Provide the (X, Y) coordinate of the cell's center where the given text is located.  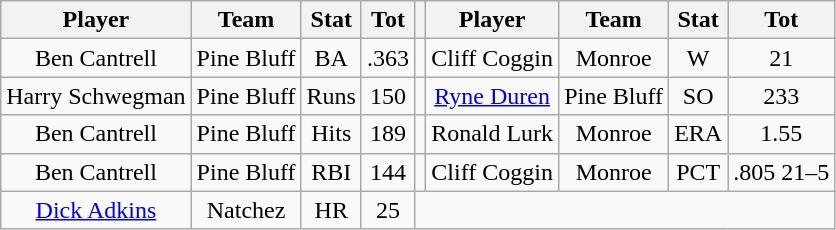
189 (388, 134)
25 (388, 210)
Hits (331, 134)
PCT (698, 172)
Dick Adkins (96, 210)
Ryne Duren (492, 96)
BA (331, 58)
HR (331, 210)
233 (782, 96)
W (698, 58)
.805 21–5 (782, 172)
Runs (331, 96)
.363 (388, 58)
1.55 (782, 134)
150 (388, 96)
144 (388, 172)
SO (698, 96)
Natchez (246, 210)
21 (782, 58)
RBI (331, 172)
ERA (698, 134)
Ronald Lurk (492, 134)
Harry Schwegman (96, 96)
